Provide the (x, y) coordinate of the cell's center where the given text is located.  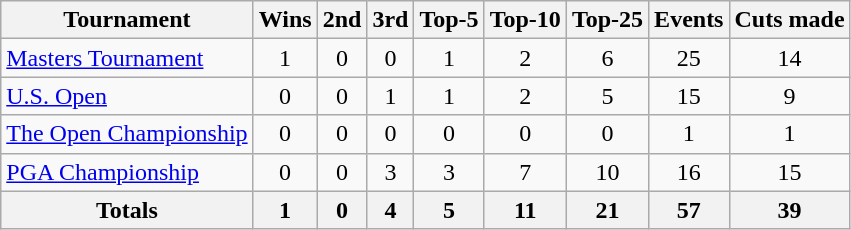
25 (689, 58)
2nd (342, 20)
9 (790, 96)
21 (607, 210)
Top-10 (525, 20)
11 (525, 210)
The Open Championship (127, 134)
4 (390, 210)
Wins (285, 20)
PGA Championship (127, 172)
16 (689, 172)
Top-5 (449, 20)
14 (790, 58)
6 (607, 58)
Events (689, 20)
10 (607, 172)
Totals (127, 210)
7 (525, 172)
39 (790, 210)
57 (689, 210)
U.S. Open (127, 96)
Cuts made (790, 20)
Top-25 (607, 20)
Tournament (127, 20)
3rd (390, 20)
Masters Tournament (127, 58)
